Extract the [X, Y] coordinate from the center of the cell holding the provided text.  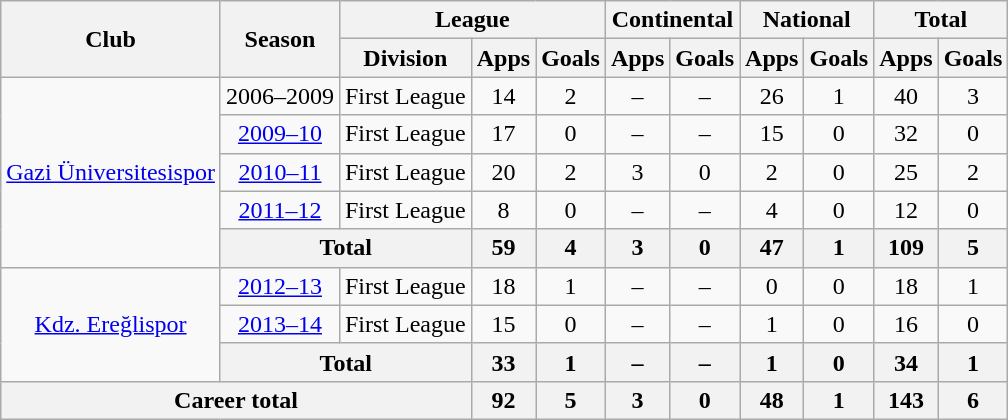
Club [111, 39]
Gazi Üniversitesispor [111, 172]
59 [503, 248]
40 [906, 96]
2010–11 [280, 172]
20 [503, 172]
12 [906, 210]
Kdz. Ereğlispor [111, 324]
Continental [672, 20]
33 [503, 362]
34 [906, 362]
Career total [236, 400]
2009–10 [280, 134]
6 [973, 400]
109 [906, 248]
2013–14 [280, 324]
143 [906, 400]
Division [405, 58]
25 [906, 172]
48 [772, 400]
League [472, 20]
8 [503, 210]
14 [503, 96]
Season [280, 39]
47 [772, 248]
32 [906, 134]
92 [503, 400]
16 [906, 324]
26 [772, 96]
2012–13 [280, 286]
17 [503, 134]
2006–2009 [280, 96]
National [807, 20]
2011–12 [280, 210]
